From the cell containing the given text, extract its center point as [x, y] coordinate. 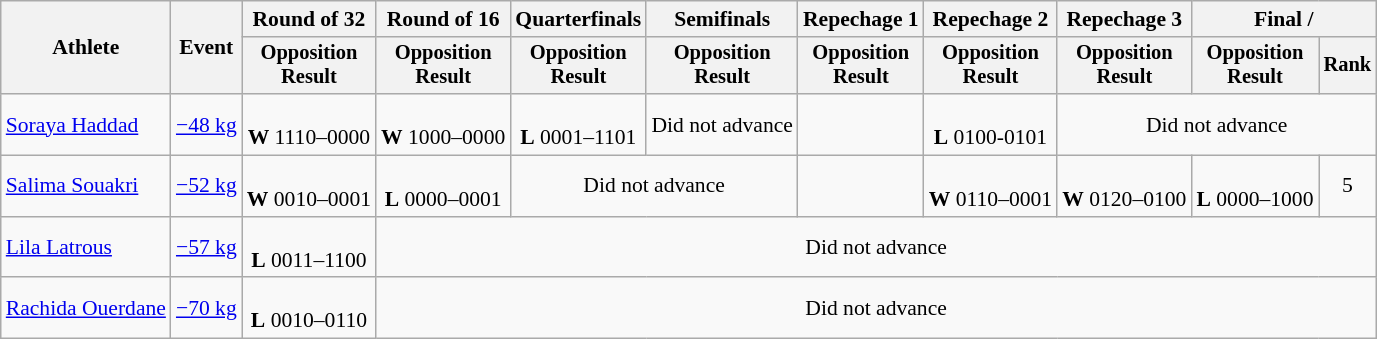
5 [1348, 186]
Repechage 2 [990, 19]
Salima Souakri [86, 186]
Repechage 1 [861, 19]
−52 kg [206, 186]
W 0010–0001 [309, 186]
W 0120–0100 [1124, 186]
L 0000–1000 [1254, 186]
L 0010–0110 [309, 308]
Rank [1348, 66]
L 0100-0101 [990, 124]
Semifinals [722, 19]
L 0011–1100 [309, 248]
Event [206, 48]
W 1110–0000 [309, 124]
Repechage 3 [1124, 19]
W 0110–0001 [990, 186]
−70 kg [206, 308]
−57 kg [206, 248]
Final / [1284, 19]
−48 kg [206, 124]
Rachida Ouerdane [86, 308]
L 0000–0001 [443, 186]
L 0001–1101 [578, 124]
Soraya Haddad [86, 124]
Lila Latrous [86, 248]
Round of 32 [309, 19]
Quarterfinals [578, 19]
Athlete [86, 48]
W 1000–0000 [443, 124]
Round of 16 [443, 19]
